Pinpoint the cell where the given text exists, returning its (X, Y) midpoint coordinate. 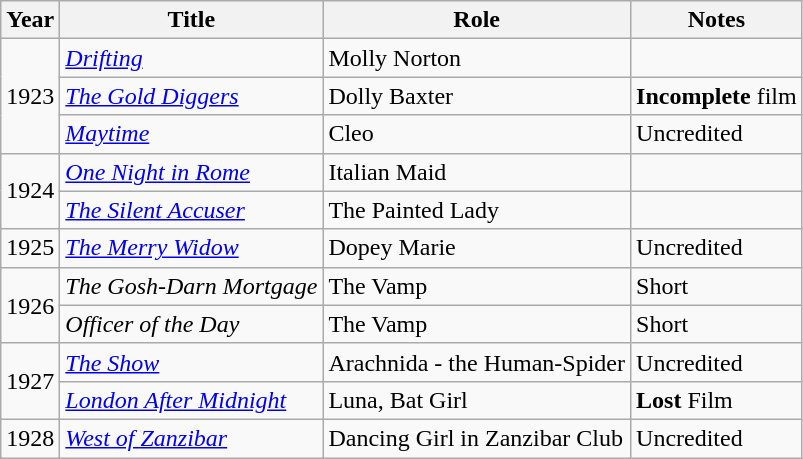
Dancing Girl in Zanzibar Club (477, 438)
London After Midnight (192, 400)
The Gosh-Darn Mortgage (192, 286)
Molly Norton (477, 58)
The Show (192, 362)
1923 (30, 96)
1926 (30, 305)
Role (477, 20)
Officer of the Day (192, 324)
The Gold Diggers (192, 96)
Lost Film (717, 400)
1924 (30, 191)
The Silent Accuser (192, 210)
Luna, Bat Girl (477, 400)
Year (30, 20)
1928 (30, 438)
The Painted Lady (477, 210)
Notes (717, 20)
Arachnida - the Human-Spider (477, 362)
Dolly Baxter (477, 96)
1927 (30, 381)
Italian Maid (477, 172)
One Night in Rome (192, 172)
West of Zanzibar (192, 438)
Incomplete film (717, 96)
Drifting (192, 58)
Cleo (477, 134)
Maytime (192, 134)
The Merry Widow (192, 248)
Title (192, 20)
Dopey Marie (477, 248)
1925 (30, 248)
